Provide the (X, Y) coordinate of the cell's center where the given text is located.  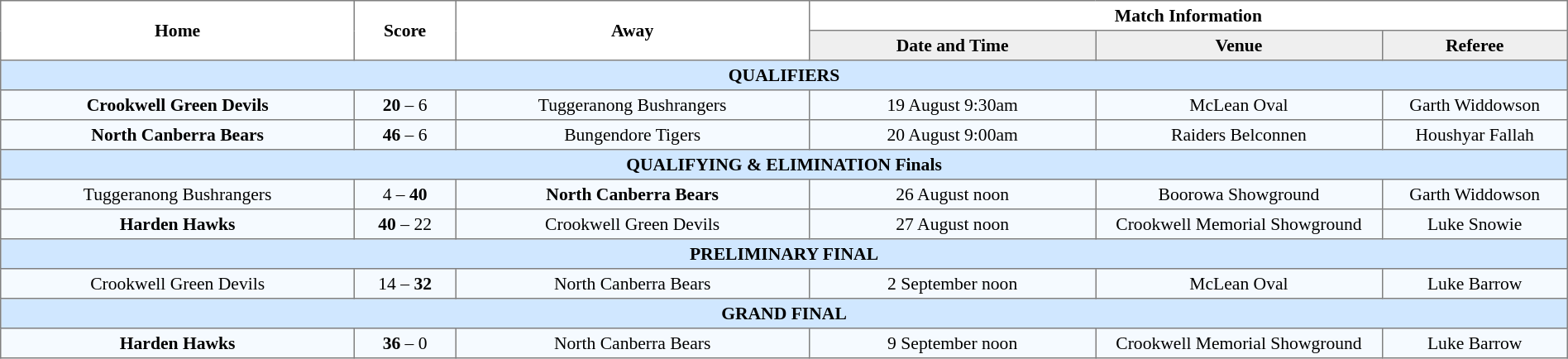
Bungendore Tigers (633, 135)
Raiders Belconnen (1239, 135)
QUALIFIERS (784, 75)
Boorowa Showground (1239, 194)
Score (405, 31)
19 August 9:30am (953, 105)
14 – 32 (405, 284)
Houshyar Fallah (1475, 135)
46 – 6 (405, 135)
Match Information (1189, 16)
PRELIMINARY FINAL (784, 254)
QUALIFYING & ELIMINATION Finals (784, 165)
Date and Time (953, 45)
Referee (1475, 45)
26 August noon (953, 194)
9 September noon (953, 343)
Venue (1239, 45)
Home (178, 31)
Luke Snowie (1475, 224)
Away (633, 31)
GRAND FINAL (784, 314)
40 – 22 (405, 224)
2 September noon (953, 284)
27 August noon (953, 224)
4 – 40 (405, 194)
36 – 0 (405, 343)
20 August 9:00am (953, 135)
20 – 6 (405, 105)
